From the cell containing the given text, extract its center point as (x, y) coordinate. 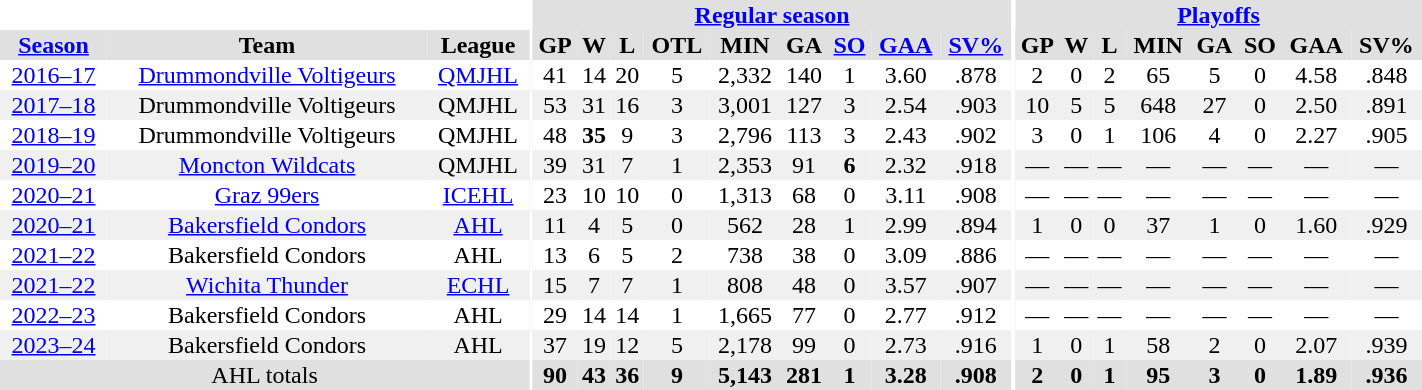
38 (804, 255)
1,313 (745, 195)
99 (804, 345)
2022–23 (54, 315)
91 (804, 165)
2.54 (906, 105)
106 (1158, 135)
1,665 (745, 315)
2023–24 (54, 345)
35 (594, 135)
140 (804, 75)
.939 (1386, 345)
808 (745, 285)
39 (556, 165)
3.57 (906, 285)
2.50 (1316, 105)
.912 (976, 315)
.878 (976, 75)
2,353 (745, 165)
2.07 (1316, 345)
2,332 (745, 75)
.848 (1386, 75)
.903 (976, 105)
2,796 (745, 135)
2.77 (906, 315)
3.60 (906, 75)
Team (267, 45)
2,178 (745, 345)
ICEHL (478, 195)
27 (1214, 105)
23 (556, 195)
2.27 (1316, 135)
.891 (1386, 105)
OTL (677, 45)
648 (1158, 105)
League (478, 45)
3.09 (906, 255)
2017–18 (54, 105)
53 (556, 105)
281 (804, 375)
2.99 (906, 225)
28 (804, 225)
16 (628, 105)
Season (54, 45)
2.43 (906, 135)
4.58 (1316, 75)
Graz 99ers (267, 195)
90 (556, 375)
.886 (976, 255)
3,001 (745, 105)
Playoffs (1218, 15)
12 (628, 345)
ECHL (478, 285)
5,143 (745, 375)
113 (804, 135)
562 (745, 225)
19 (594, 345)
1.60 (1316, 225)
29 (556, 315)
2016–17 (54, 75)
77 (804, 315)
68 (804, 195)
2.73 (906, 345)
.936 (1386, 375)
AHL totals (264, 375)
3.28 (906, 375)
95 (1158, 375)
41 (556, 75)
.894 (976, 225)
58 (1158, 345)
15 (556, 285)
43 (594, 375)
738 (745, 255)
.918 (976, 165)
.929 (1386, 225)
36 (628, 375)
Wichita Thunder (267, 285)
.916 (976, 345)
127 (804, 105)
3.11 (906, 195)
Moncton Wildcats (267, 165)
20 (628, 75)
.905 (1386, 135)
2018–19 (54, 135)
2.32 (906, 165)
.902 (976, 135)
11 (556, 225)
2019–20 (54, 165)
.907 (976, 285)
13 (556, 255)
65 (1158, 75)
Regular season (772, 15)
1.89 (1316, 375)
